Scan for the cell matching the given text and deliver its (x, y) coordinate at center. 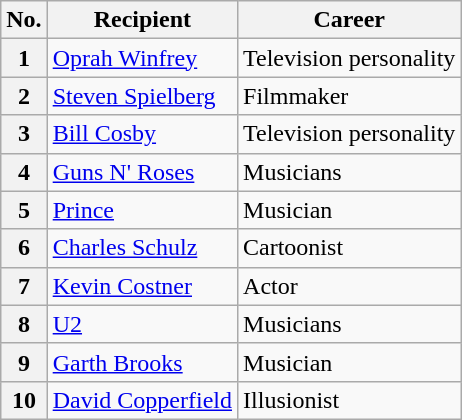
Recipient (142, 20)
Guns N' Roses (142, 172)
Filmmaker (350, 96)
Steven Spielberg (142, 96)
9 (24, 362)
No. (24, 20)
Cartoonist (350, 248)
U2 (142, 324)
Charles Schulz (142, 248)
Prince (142, 210)
David Copperfield (142, 400)
Career (350, 20)
4 (24, 172)
Oprah Winfrey (142, 58)
1 (24, 58)
Bill Cosby (142, 134)
10 (24, 400)
Garth Brooks (142, 362)
Kevin Costner (142, 286)
3 (24, 134)
5 (24, 210)
6 (24, 248)
7 (24, 286)
Illusionist (350, 400)
Actor (350, 286)
2 (24, 96)
8 (24, 324)
